Return the [X, Y] coordinate for the center point of the cell that contains the specified text.  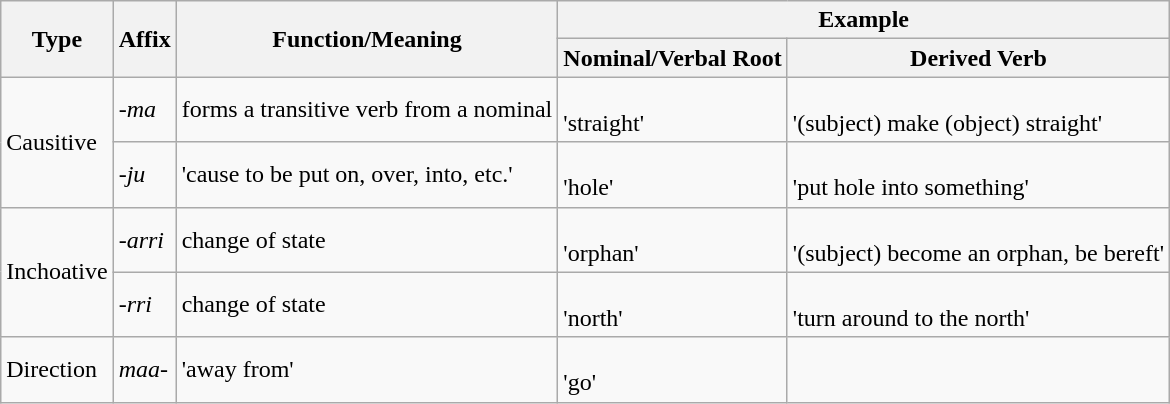
'put hole into something' [978, 174]
'turn around to the north' [978, 304]
'straight' [673, 110]
'(subject) make (object) straight' [978, 110]
maa- [144, 370]
Derived Verb [978, 58]
-rri [144, 304]
'orphan' [673, 240]
Affix [144, 39]
Causitive [57, 142]
forms a transitive verb from a nominal [367, 110]
Type [57, 39]
Direction [57, 370]
Nominal/Verbal Root [673, 58]
-arri [144, 240]
'hole' [673, 174]
'(subject) become an orphan, be bereft' [978, 240]
Example [864, 20]
-ju [144, 174]
Inchoative [57, 272]
-ma [144, 110]
Function/Meaning [367, 39]
'cause to be put on, over, into, etc.' [367, 174]
'go' [673, 370]
'north' [673, 304]
'away from' [367, 370]
